Locate the cell with the specified text and output its (X, Y) center coordinate. 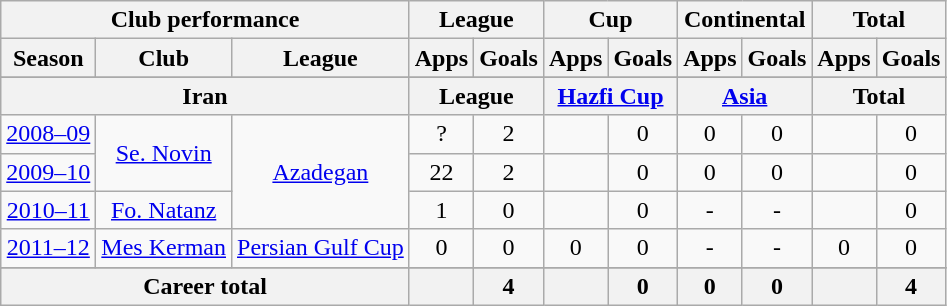
Mes Kerman (164, 248)
Se. Novin (164, 153)
2011–12 (48, 248)
Iran (205, 96)
Club performance (205, 20)
2010–11 (48, 210)
1 (441, 210)
2009–10 (48, 172)
2008–09 (48, 134)
? (441, 134)
Season (48, 58)
Fo. Natanz (164, 210)
Continental (745, 20)
22 (441, 172)
Career total (205, 286)
Hazfi Cup (610, 96)
Persian Gulf Cup (321, 248)
Cup (610, 20)
Asia (745, 96)
Club (164, 58)
Azadegan (321, 172)
